Provide the (X, Y) coordinate of the cell's center where the given text is located.  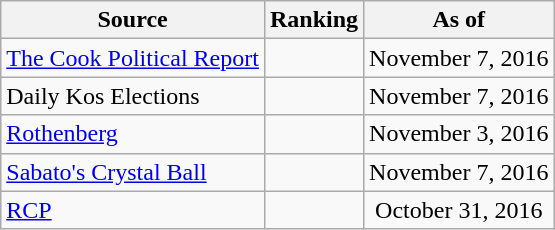
RCP (133, 210)
Sabato's Crystal Ball (133, 172)
November 3, 2016 (459, 134)
Source (133, 20)
The Cook Political Report (133, 58)
October 31, 2016 (459, 210)
Ranking (314, 20)
Rothenberg (133, 134)
As of (459, 20)
Daily Kos Elections (133, 96)
